Return the (x, y) coordinate for the center point of the cell that contains the specified text.  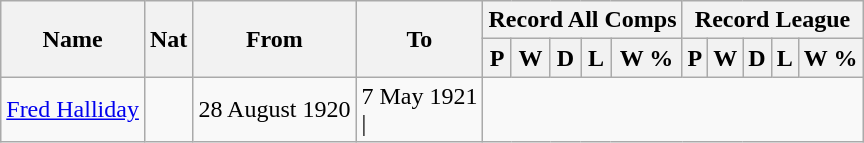
Nat (168, 39)
Record League (772, 20)
Fred Halliday (73, 110)
From (274, 39)
Record All Comps (582, 20)
7 May 1921| (420, 110)
To (420, 39)
28 August 1920 (274, 110)
Name (73, 39)
